Extract the (X, Y) coordinate from the center of the cell holding the provided text.  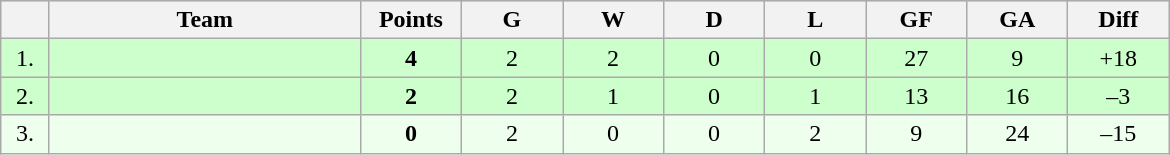
L (816, 20)
W (612, 20)
GF (916, 20)
GA (1018, 20)
Diff (1118, 20)
3. (26, 134)
2. (26, 96)
4 (410, 58)
Team (204, 20)
13 (916, 96)
16 (1018, 96)
24 (1018, 134)
D (714, 20)
G (512, 20)
27 (916, 58)
–15 (1118, 134)
+18 (1118, 58)
–3 (1118, 96)
1. (26, 58)
Points (410, 20)
